Find where the given text appears and provide that cell's center as (X, Y) coordinate. 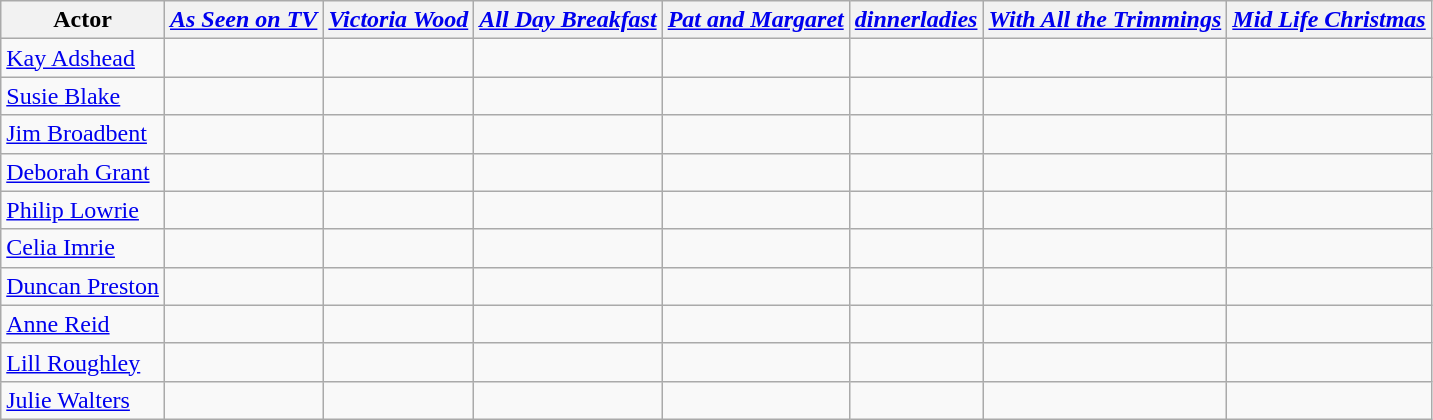
Jim Broadbent (83, 134)
With All the Trimmings (1105, 20)
As Seen on TV (243, 20)
All Day Breakfast (568, 20)
Victoria Wood (398, 20)
Lill Roughley (83, 362)
Actor (83, 20)
Mid Life Christmas (1329, 20)
Anne Reid (83, 324)
Susie Blake (83, 96)
Julie Walters (83, 400)
Kay Adshead (83, 58)
dinnerladies (916, 20)
Pat and Margaret (756, 20)
Philip Lowrie (83, 210)
Celia Imrie (83, 248)
Duncan Preston (83, 286)
Deborah Grant (83, 172)
